Determine the (x, y) coordinate at the center of the cell enclosing the given text.  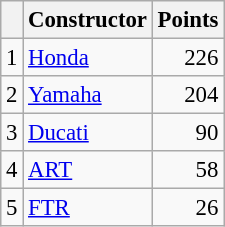
1 (12, 58)
Yamaha (88, 95)
2 (12, 95)
ART (88, 170)
Points (188, 20)
90 (188, 133)
204 (188, 95)
FTR (88, 208)
226 (188, 58)
Honda (88, 58)
Constructor (88, 20)
5 (12, 208)
Ducati (88, 133)
26 (188, 208)
4 (12, 170)
58 (188, 170)
3 (12, 133)
